Scan for the cell matching the given text and deliver its (X, Y) coordinate at center. 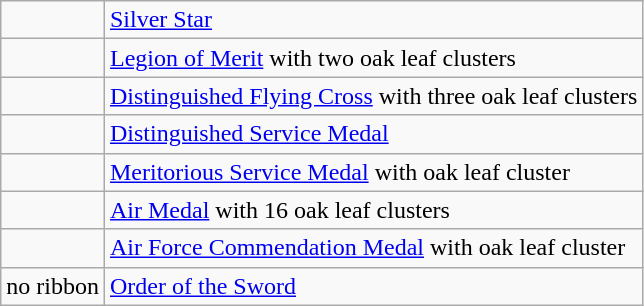
Meritorious Service Medal with oak leaf cluster (373, 172)
Distinguished Service Medal (373, 134)
no ribbon (53, 286)
Order of the Sword (373, 286)
Air Force Commendation Medal with oak leaf cluster (373, 248)
Silver Star (373, 20)
Distinguished Flying Cross with three oak leaf clusters (373, 96)
Legion of Merit with two oak leaf clusters (373, 58)
Air Medal with 16 oak leaf clusters (373, 210)
